Find where the given text appears and provide that cell's center as [x, y] coordinate. 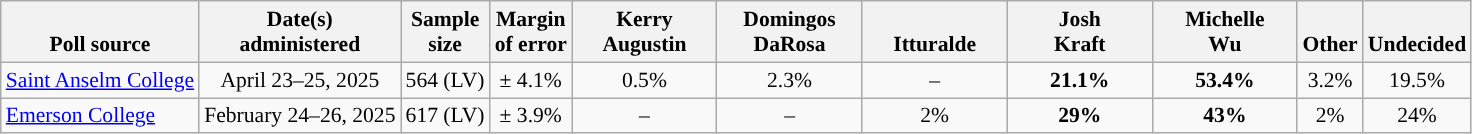
29% [1080, 116]
24% [1417, 116]
0.5% [644, 80]
53.4% [1224, 80]
Emerson College [100, 116]
± 4.1% [531, 80]
JoshKraft [1080, 32]
MichelleWu [1224, 32]
Undecided [1417, 32]
± 3.9% [531, 116]
2.3% [790, 80]
KerryAugustin [644, 32]
Itturalde [934, 32]
564 (LV) [446, 80]
Other [1330, 32]
DomingosDaRosa [790, 32]
April 23–25, 2025 [300, 80]
Samplesize [446, 32]
Saint Anselm College [100, 80]
617 (LV) [446, 116]
Marginof error [531, 32]
43% [1224, 116]
Date(s)administered [300, 32]
19.5% [1417, 80]
21.1% [1080, 80]
Poll source [100, 32]
February 24–26, 2025 [300, 116]
3.2% [1330, 80]
